Return [X, Y] of the center of cell containing provided text 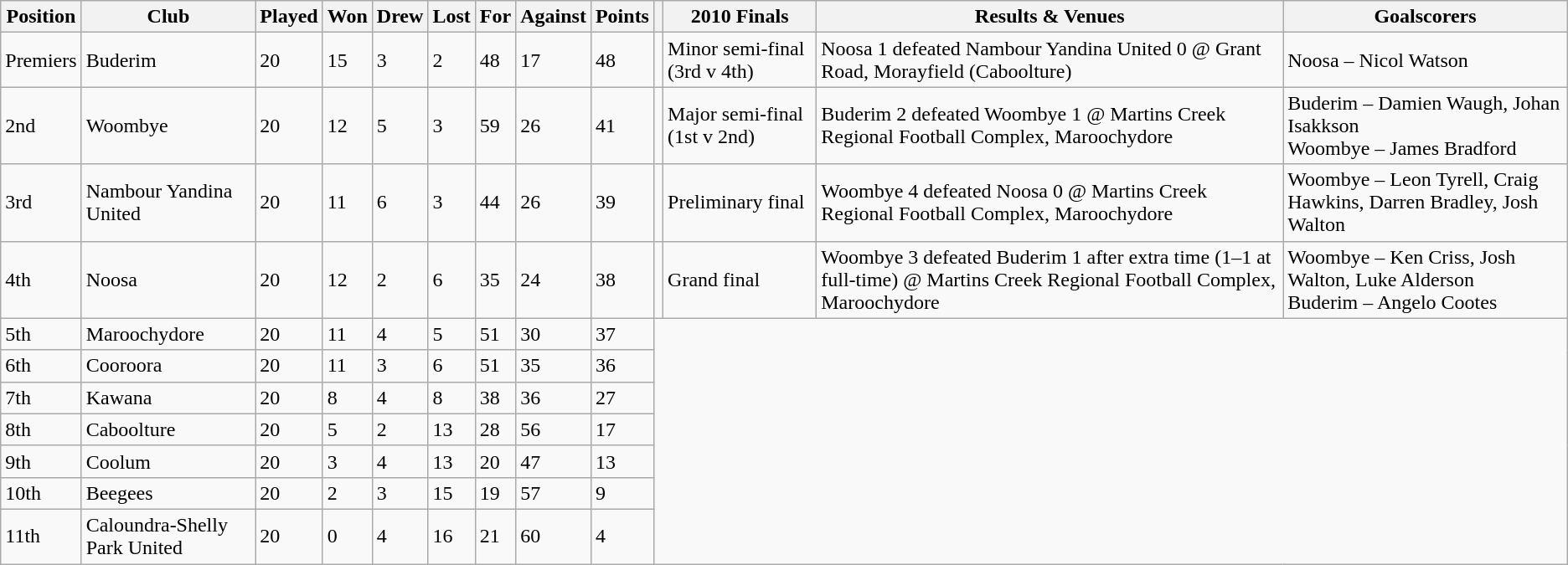
Noosa [168, 280]
Cooroora [168, 366]
Major semi-final (1st v 2nd) [740, 126]
For [495, 17]
11th [41, 536]
59 [495, 126]
Grand final [740, 280]
2010 Finals [740, 17]
6th [41, 366]
Points [622, 17]
Noosa 1 defeated Nambour Yandina United 0 @ Grant Road, Morayfield (Caboolture) [1050, 60]
Woombye 3 defeated Buderim 1 after extra time (1–1 at full-time) @ Martins Creek Regional Football Complex, Maroochydore [1050, 280]
Results & Venues [1050, 17]
9 [622, 493]
Drew [400, 17]
Woombye [168, 126]
39 [622, 203]
0 [347, 536]
Won [347, 17]
41 [622, 126]
Played [289, 17]
21 [495, 536]
Woombye – Leon Tyrell, Craig Hawkins, Darren Bradley, Josh Walton [1426, 203]
Club [168, 17]
9th [41, 461]
Buderim 2 defeated Woombye 1 @ Martins Creek Regional Football Complex, Maroochydore [1050, 126]
16 [451, 536]
8th [41, 429]
Premiers [41, 60]
Beegees [168, 493]
7th [41, 398]
5th [41, 334]
10th [41, 493]
Woombye 4 defeated Noosa 0 @ Martins Creek Regional Football Complex, Maroochydore [1050, 203]
Minor semi-final (3rd v 4th) [740, 60]
Coolum [168, 461]
Buderim – Damien Waugh, Johan IsakksonWoombye – James Bradford [1426, 126]
19 [495, 493]
Position [41, 17]
Kawana [168, 398]
Maroochydore [168, 334]
56 [554, 429]
Noosa – Nicol Watson [1426, 60]
3rd [41, 203]
Goalscorers [1426, 17]
Against [554, 17]
Buderim [168, 60]
60 [554, 536]
Caboolture [168, 429]
24 [554, 280]
Lost [451, 17]
Nambour Yandina United [168, 203]
2nd [41, 126]
27 [622, 398]
44 [495, 203]
47 [554, 461]
Woombye – Ken Criss, Josh Walton, Luke AldersonBuderim – Angelo Cootes [1426, 280]
4th [41, 280]
Caloundra-Shelly Park United [168, 536]
Preliminary final [740, 203]
57 [554, 493]
37 [622, 334]
30 [554, 334]
28 [495, 429]
